Provide the [X, Y] coordinate of the cell's center where the given text is located.  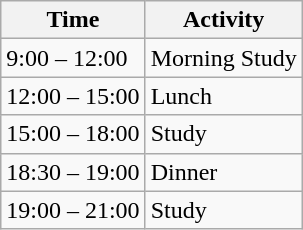
Dinner [224, 172]
Lunch [224, 96]
Morning Study [224, 58]
19:00 – 21:00 [73, 210]
12:00 – 15:00 [73, 96]
Time [73, 20]
Activity [224, 20]
18:30 – 19:00 [73, 172]
15:00 – 18:00 [73, 134]
9:00 – 12:00 [73, 58]
